Output the [x, y] coordinate of the center of the cell containing the given text.  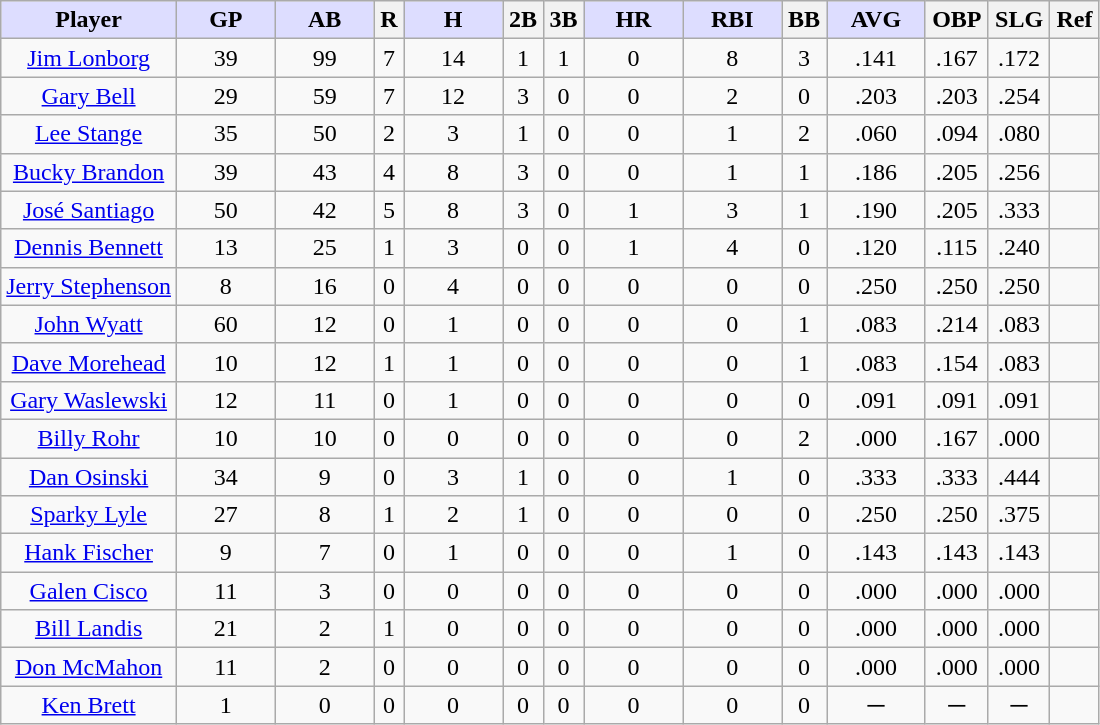
.214 [956, 324]
Galen Cisco [89, 591]
Dennis Bennett [89, 248]
5 [389, 210]
Player [89, 20]
.172 [1019, 58]
35 [226, 134]
Sparky Lyle [89, 515]
Jerry Stephenson [89, 286]
Lee Stange [89, 134]
Ken Brett [89, 705]
AVG [876, 20]
Dave Morehead [89, 362]
SLG [1019, 20]
.141 [876, 58]
OBP [956, 20]
21 [226, 629]
59 [324, 96]
Dan Osinski [89, 477]
43 [324, 172]
Bill Landis [89, 629]
Don McMahon [89, 667]
29 [226, 96]
34 [226, 477]
AB [324, 20]
16 [324, 286]
José Santiago [89, 210]
60 [226, 324]
.094 [956, 134]
42 [324, 210]
.254 [1019, 96]
13 [226, 248]
Ref [1074, 20]
Gary Bell [89, 96]
RBI [732, 20]
H [454, 20]
R [389, 20]
.080 [1019, 134]
GP [226, 20]
25 [324, 248]
.256 [1019, 172]
.444 [1019, 477]
.154 [956, 362]
.186 [876, 172]
14 [454, 58]
HR [634, 20]
2B [524, 20]
27 [226, 515]
Billy Rohr [89, 438]
Bucky Brandon [89, 172]
.375 [1019, 515]
BB [804, 20]
John Wyatt [89, 324]
.190 [876, 210]
.060 [876, 134]
.240 [1019, 248]
Jim Lonborg [89, 58]
3B [564, 20]
.115 [956, 248]
99 [324, 58]
Hank Fischer [89, 553]
.120 [876, 248]
Gary Waslewski [89, 400]
